Extract the (x, y) coordinate from the center of the cell holding the provided text.  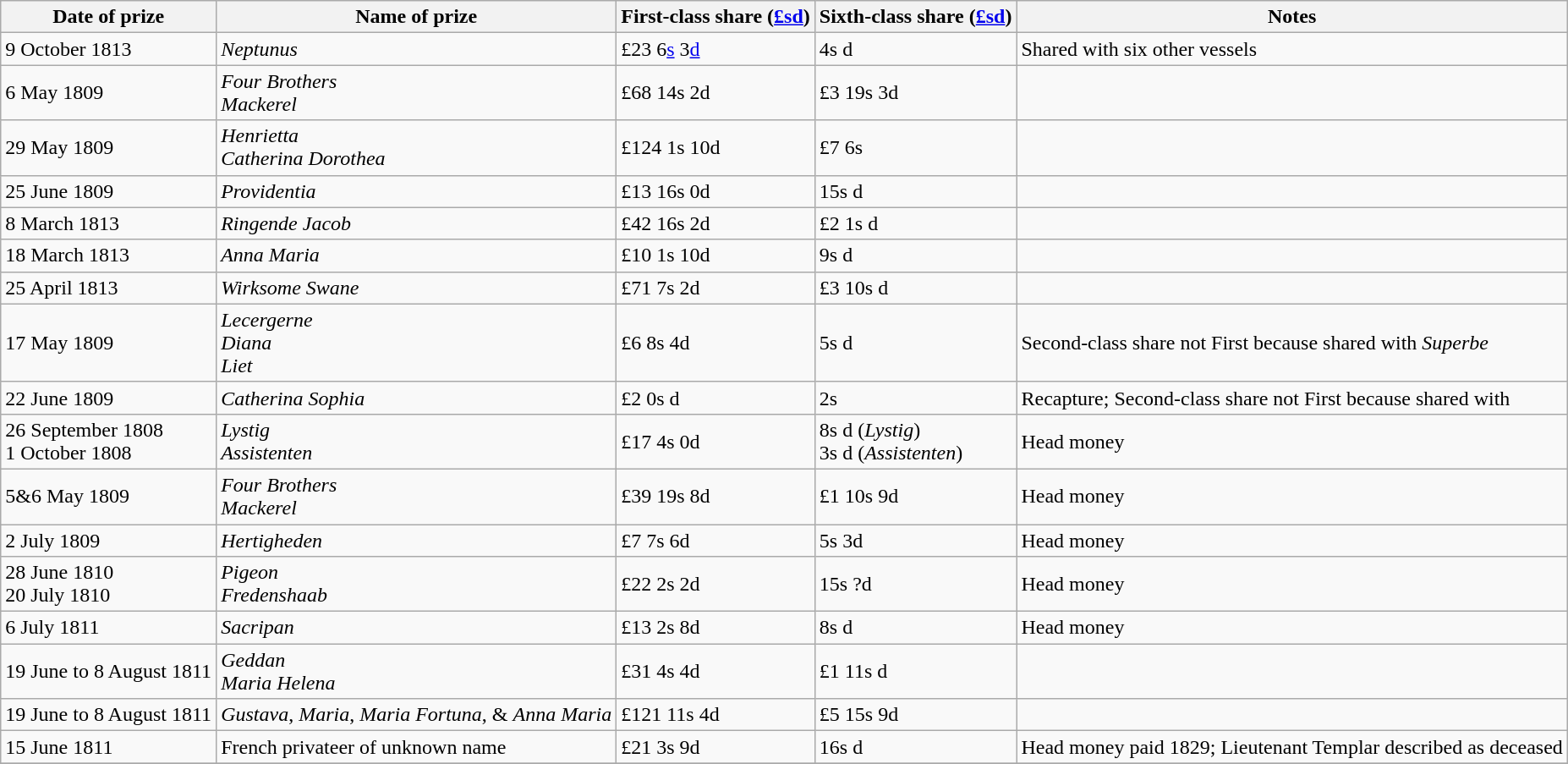
PigeonFredenshaab (416, 584)
Ringende Jacob (416, 223)
Catherina Sophia (416, 398)
Head money paid 1829; Lieutenant Templar described as deceased (1292, 747)
Gustava, Maria, Maria Fortuna, & Anna Maria (416, 715)
£7 6s (915, 147)
6 May 1809 (108, 93)
Anna Maria (416, 256)
£3 19s 3d (915, 93)
4s d (915, 49)
£1 11s d (915, 672)
£1 10s 9d (915, 496)
LecergerneDianaLiet (416, 343)
2s (915, 398)
28 June 181020 July 1810 (108, 584)
HenriettaCatherina Dorothea (416, 147)
GeddanMaria Helena (416, 672)
£6 8s 4d (715, 343)
French privateer of unknown name (416, 747)
£3 10s d (915, 288)
First-class share (£sd) (715, 17)
25 April 1813 (108, 288)
Hertigheden (416, 541)
£42 16s 2d (715, 223)
Shared with six other vessels (1292, 49)
Wirksome Swane (416, 288)
£39 19s 8d (715, 496)
6 July 1811 (108, 628)
Neptunus (416, 49)
Recapture; Second-class share not First because shared with (1292, 398)
17 May 1809 (108, 343)
9s d (915, 256)
8s d (915, 628)
£124 1s 10d (715, 147)
Date of prize (108, 17)
5s d (915, 343)
29 May 1809 (108, 147)
8s d (Lystig)3s d (Assistenten) (915, 442)
£7 7s 6d (715, 541)
£71 7s 2d (715, 288)
26 September 18081 October 1808 (108, 442)
Sacripan (416, 628)
Notes (1292, 17)
£68 14s 2d (715, 93)
Second-class share not First because shared with Superbe (1292, 343)
£10 1s 10d (715, 256)
£2 1s d (915, 223)
£17 4s 0d (715, 442)
LystigAssistenten (416, 442)
£31 4s 4d (715, 672)
£13 16s 0d (715, 191)
25 June 1809 (108, 191)
£121 11s 4d (715, 715)
16s d (915, 747)
9 October 1813 (108, 49)
£2 0s d (715, 398)
£5 15s 9d (915, 715)
Sixth-class share (£sd) (915, 17)
2 July 1809 (108, 541)
Providentia (416, 191)
15s ?d (915, 584)
Name of prize (416, 17)
18 March 1813 (108, 256)
8 March 1813 (108, 223)
£23 6s 3d (715, 49)
£21 3s 9d (715, 747)
15 June 1811 (108, 747)
5s 3d (915, 541)
5&6 May 1809 (108, 496)
15s d (915, 191)
£22 2s 2d (715, 584)
22 June 1809 (108, 398)
£13 2s 8d (715, 628)
